Extract the [x, y] coordinate from the center of the cell holding the provided text.  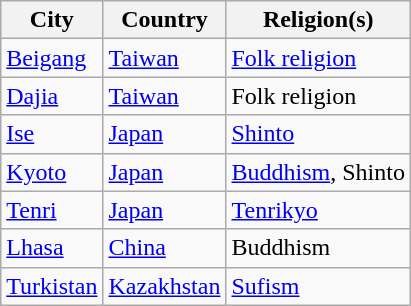
Tenri [52, 210]
China [164, 248]
Dajia [52, 96]
Kyoto [52, 172]
Beigang [52, 58]
Sufism [318, 286]
City [52, 20]
Religion(s) [318, 20]
Buddhism, Shinto [318, 172]
Country [164, 20]
Ise [52, 134]
Buddhism [318, 248]
Turkistan [52, 286]
Shinto [318, 134]
Kazakhstan [164, 286]
Lhasa [52, 248]
Tenrikyo [318, 210]
